Search for the cell housing the specified text and yield its (x, y) center coordinate. 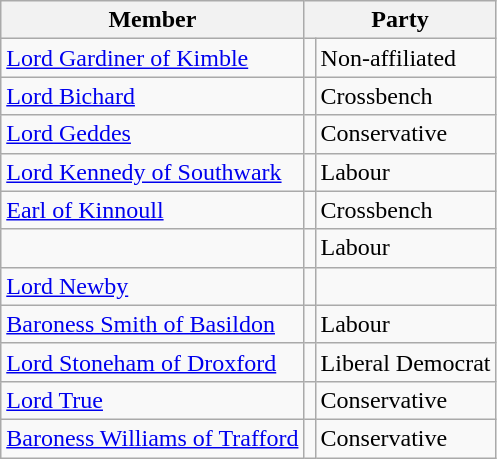
Lord Geddes (152, 134)
Liberal Democrat (406, 362)
Lord Stoneham of Droxford (152, 362)
Party (400, 20)
Lord Newby (152, 286)
Lord True (152, 400)
Member (152, 20)
Lord Bichard (152, 96)
Non-affiliated (406, 58)
Earl of Kinnoull (152, 210)
Lord Kennedy of Southwark (152, 172)
Baroness Williams of Trafford (152, 438)
Lord Gardiner of Kimble (152, 58)
Baroness Smith of Basildon (152, 324)
